Return the (x, y) coordinate for the center point of the cell that contains the specified text.  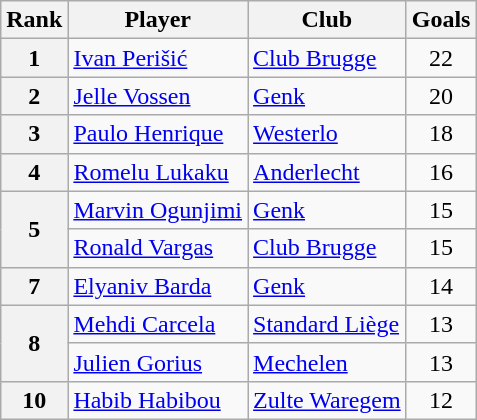
20 (441, 96)
Player (158, 20)
7 (34, 286)
Jelle Vossen (158, 96)
5 (34, 229)
Romelu Lukaku (158, 172)
Goals (441, 20)
Marvin Ogunjimi (158, 210)
Paulo Henrique (158, 134)
Mehdi Carcela (158, 324)
10 (34, 400)
2 (34, 96)
Club (328, 20)
Ivan Perišić (158, 58)
12 (441, 400)
Anderlecht (328, 172)
22 (441, 58)
4 (34, 172)
Standard Liège (328, 324)
1 (34, 58)
Westerlo (328, 134)
Rank (34, 20)
Julien Gorius (158, 362)
Zulte Waregem (328, 400)
16 (441, 172)
3 (34, 134)
14 (441, 286)
Mechelen (328, 362)
8 (34, 343)
Elyaniv Barda (158, 286)
18 (441, 134)
Habib Habibou (158, 400)
Ronald Vargas (158, 248)
